Scan for the cell matching the given text and deliver its [X, Y] coordinate at center. 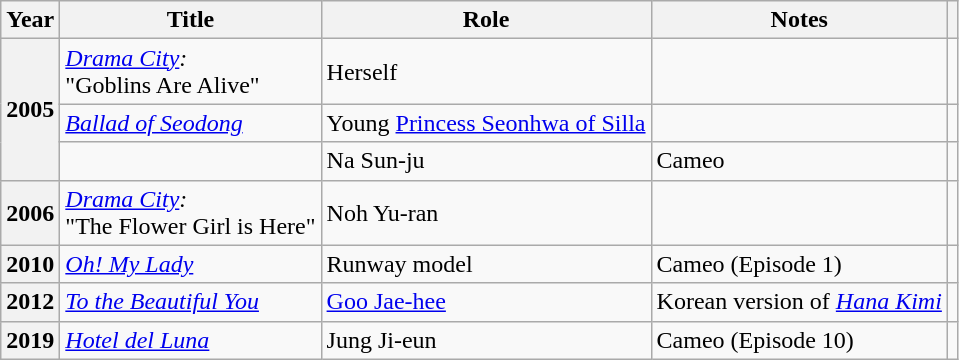
Drama City:"The Flower Girl is Here" [190, 212]
2006 [30, 212]
Cameo (Episode 10) [799, 340]
2005 [30, 110]
Drama City:"Goblins Are Alive" [190, 72]
Jung Ji-eun [486, 340]
2010 [30, 264]
Goo Jae-hee [486, 302]
Cameo [799, 161]
Korean version of Hana Kimi [799, 302]
Na Sun-ju [486, 161]
Young Princess Seonhwa of Silla [486, 123]
Notes [799, 20]
Year [30, 20]
2019 [30, 340]
Title [190, 20]
Role [486, 20]
Cameo (Episode 1) [799, 264]
Noh Yu-ran [486, 212]
Runway model [486, 264]
Hotel del Luna [190, 340]
To the Beautiful You [190, 302]
Oh! My Lady [190, 264]
Herself [486, 72]
2012 [30, 302]
Ballad of Seodong [190, 123]
